From the cell containing the given text, extract its center point as (x, y) coordinate. 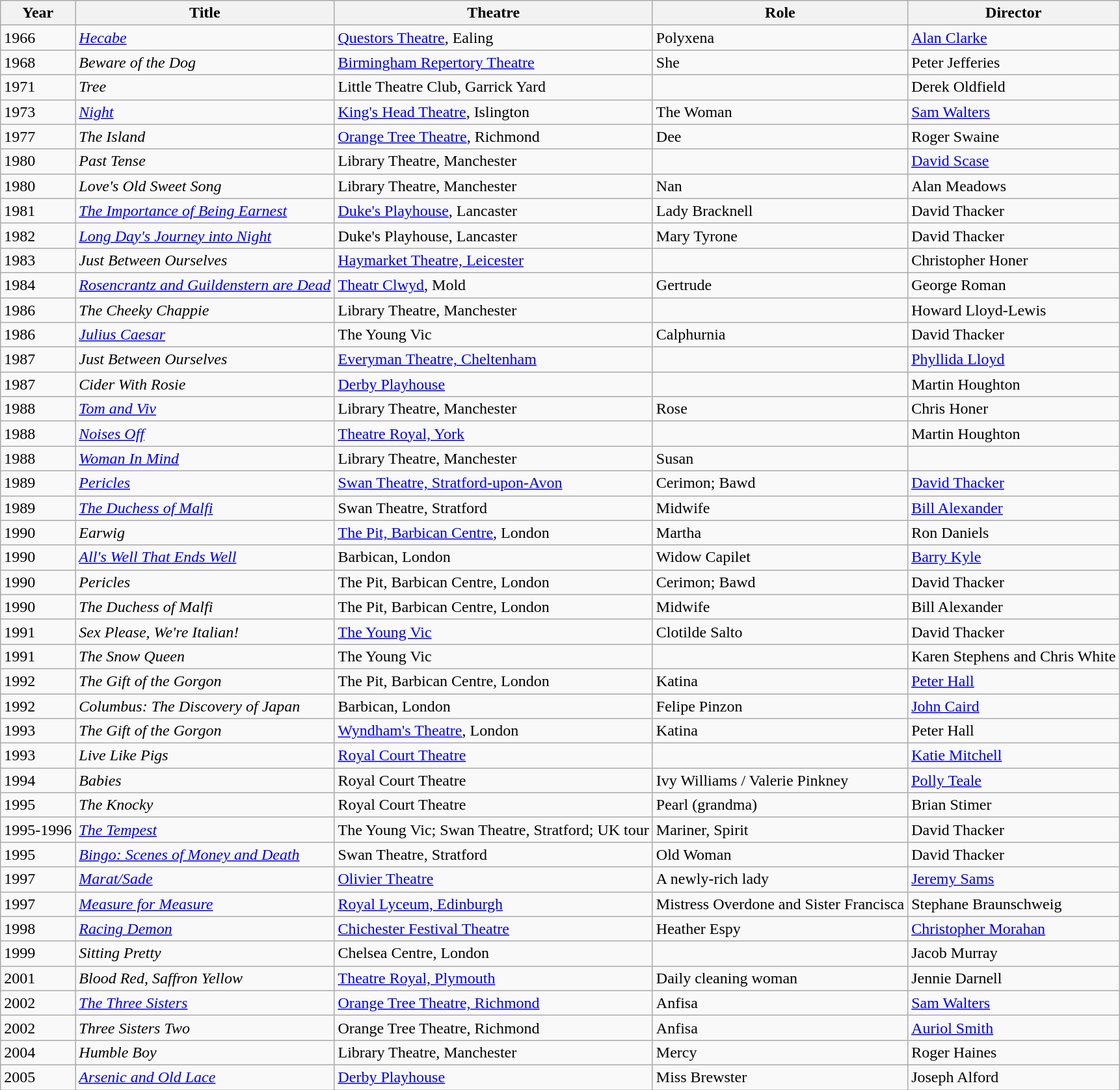
Roger Swaine (1013, 137)
Noises Off (205, 434)
Pearl (grandma) (780, 805)
Jacob Murray (1013, 953)
Roger Haines (1013, 1052)
Sitting Pretty (205, 953)
2005 (38, 1077)
The Importance of Being Earnest (205, 211)
Wyndham's Theatre, London (493, 731)
Night (205, 112)
Jennie Darnell (1013, 978)
1982 (38, 235)
Howard Lloyd-Lewis (1013, 310)
Jeremy Sams (1013, 879)
Gertrude (780, 285)
Mary Tyrone (780, 235)
Little Theatre Club, Garrick Yard (493, 87)
Theatre Royal, Plymouth (493, 978)
1968 (38, 62)
Derek Oldfield (1013, 87)
Susan (780, 459)
1977 (38, 137)
Tom and Viv (205, 409)
2001 (38, 978)
Measure for Measure (205, 904)
1999 (38, 953)
Role (780, 13)
The Tempest (205, 830)
Woman In Mind (205, 459)
Marat/Sade (205, 879)
Arsenic and Old Lace (205, 1077)
Everyman Theatre, Cheltenham (493, 360)
Heather Espy (780, 929)
Ron Daniels (1013, 533)
David Scase (1013, 161)
Racing Demon (205, 929)
Daily cleaning woman (780, 978)
1966 (38, 38)
Alan Meadows (1013, 186)
King's Head Theatre, Islington (493, 112)
The Young Vic; Swan Theatre, Stratford; UK tour (493, 830)
Stephane Braunschweig (1013, 904)
All's Well That Ends Well (205, 557)
Nan (780, 186)
Phyllida Lloyd (1013, 360)
Swan Theatre, Stratford-upon-Avon (493, 483)
Sex Please, We're Italian! (205, 631)
1981 (38, 211)
1973 (38, 112)
Royal Lyceum, Edinburgh (493, 904)
Widow Capilet (780, 557)
Polyxena (780, 38)
Rosencrantz and Guildenstern are Dead (205, 285)
The Cheeky Chappie (205, 310)
Earwig (205, 533)
Humble Boy (205, 1052)
Ivy Williams / Valerie Pinkney (780, 780)
Julius Caesar (205, 335)
Theatre Royal, York (493, 434)
The Three Sisters (205, 1003)
Theatre (493, 13)
Miss Brewster (780, 1077)
John Caird (1013, 706)
Old Woman (780, 855)
Martha (780, 533)
Bingo: Scenes of Money and Death (205, 855)
1998 (38, 929)
Love's Old Sweet Song (205, 186)
Long Day's Journey into Night (205, 235)
1983 (38, 260)
Joseph Alford (1013, 1077)
The Island (205, 137)
Birmingham Repertory Theatre (493, 62)
Hecabe (205, 38)
Christopher Morahan (1013, 929)
Columbus: The Discovery of Japan (205, 706)
Lady Bracknell (780, 211)
Haymarket Theatre, Leicester (493, 260)
Three Sisters Two (205, 1028)
Karen Stephens and Chris White (1013, 656)
Calphurnia (780, 335)
Mariner, Spirit (780, 830)
Director (1013, 13)
The Knocky (205, 805)
Clotilde Salto (780, 631)
Mercy (780, 1052)
Dee (780, 137)
Katie Mitchell (1013, 756)
Peter Jefferies (1013, 62)
Mistress Overdone and Sister Francisca (780, 904)
Felipe Pinzon (780, 706)
A newly-rich lady (780, 879)
She (780, 62)
1984 (38, 285)
Auriol Smith (1013, 1028)
Theatr Clwyd, Mold (493, 285)
Beware of the Dog (205, 62)
Polly Teale (1013, 780)
1994 (38, 780)
Tree (205, 87)
1971 (38, 87)
Barry Kyle (1013, 557)
The Woman (780, 112)
Brian Stimer (1013, 805)
Chelsea Centre, London (493, 953)
Cider With Rosie (205, 384)
Live Like Pigs (205, 756)
Alan Clarke (1013, 38)
Olivier Theatre (493, 879)
Year (38, 13)
Babies (205, 780)
The Snow Queen (205, 656)
1995-1996 (38, 830)
2004 (38, 1052)
Chris Honer (1013, 409)
Questors Theatre, Ealing (493, 38)
Christopher Honer (1013, 260)
George Roman (1013, 285)
Blood Red, Saffron Yellow (205, 978)
Past Tense (205, 161)
Title (205, 13)
Chichester Festival Theatre (493, 929)
Rose (780, 409)
